Return the (X, Y) coordinate for the center point of the cell that contains the specified text.  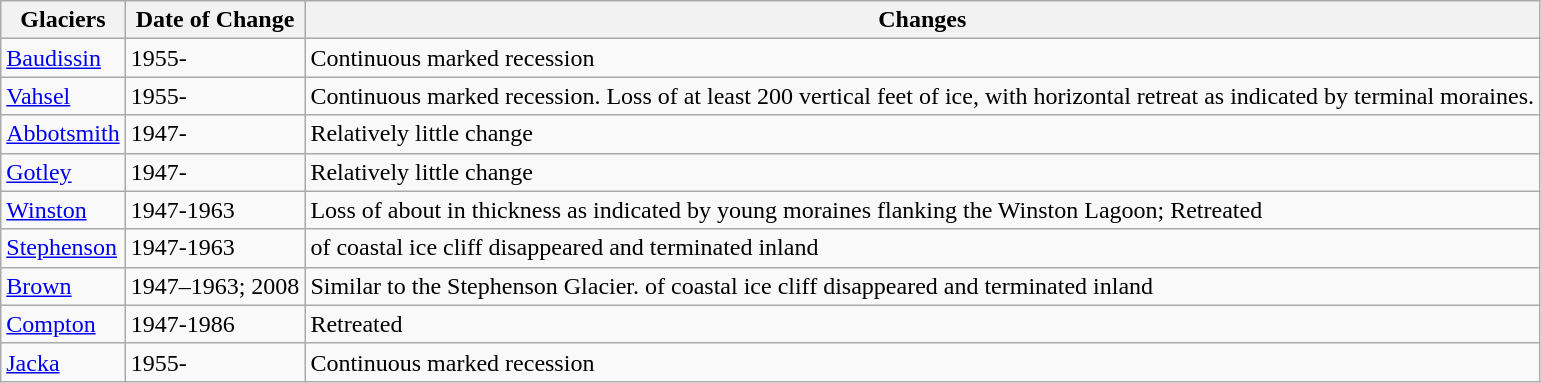
1947-1986 (215, 324)
Vahsel (63, 96)
Glaciers (63, 20)
Winston (63, 210)
Changes (922, 20)
1947–1963; 2008 (215, 286)
Continuous marked recession. Loss of at least 200 vertical feet of ice, with horizontal retreat as indicated by terminal moraines. (922, 96)
Stephenson (63, 248)
Abbotsmith (63, 134)
Brown (63, 286)
of coastal ice cliff disappeared and terminated inland (922, 248)
Loss of about in thickness as indicated by young moraines flanking the Winston Lagoon; Retreated (922, 210)
Date of Change (215, 20)
Jacka (63, 362)
Gotley (63, 172)
Retreated (922, 324)
Baudissin (63, 58)
Compton (63, 324)
Similar to the Stephenson Glacier. of coastal ice cliff disappeared and terminated inland (922, 286)
